Return the (X, Y) coordinate for the center point of the cell that contains the specified text.  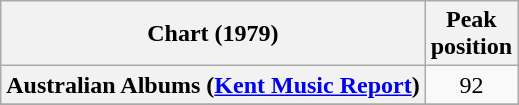
Peakposition (471, 34)
Australian Albums (Kent Music Report) (213, 85)
Chart (1979) (213, 34)
92 (471, 85)
